For the text-containing cell, return its midpoint in (x, y) coordinate format. 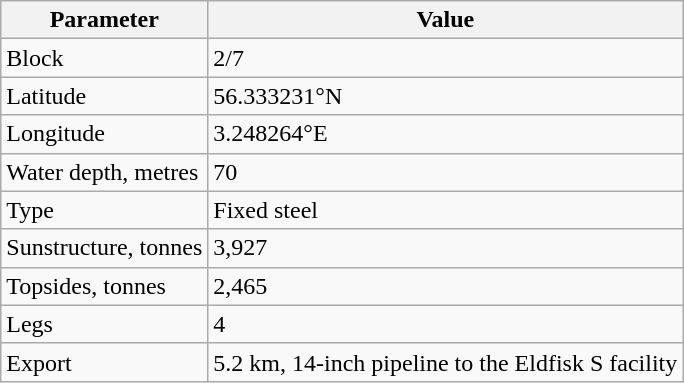
5.2 km, 14-inch pipeline to the Eldfisk S facility (446, 362)
Topsides, tonnes (104, 286)
4 (446, 324)
2,465 (446, 286)
Water depth, metres (104, 172)
2/7 (446, 58)
Sunstructure, tonnes (104, 248)
56.333231°N (446, 96)
Export (104, 362)
Type (104, 210)
3,927 (446, 248)
Block (104, 58)
Value (446, 20)
Fixed steel (446, 210)
3.248264°E (446, 134)
Latitude (104, 96)
70 (446, 172)
Parameter (104, 20)
Legs (104, 324)
Longitude (104, 134)
